Locate the cell with the specified text and output its (x, y) center coordinate. 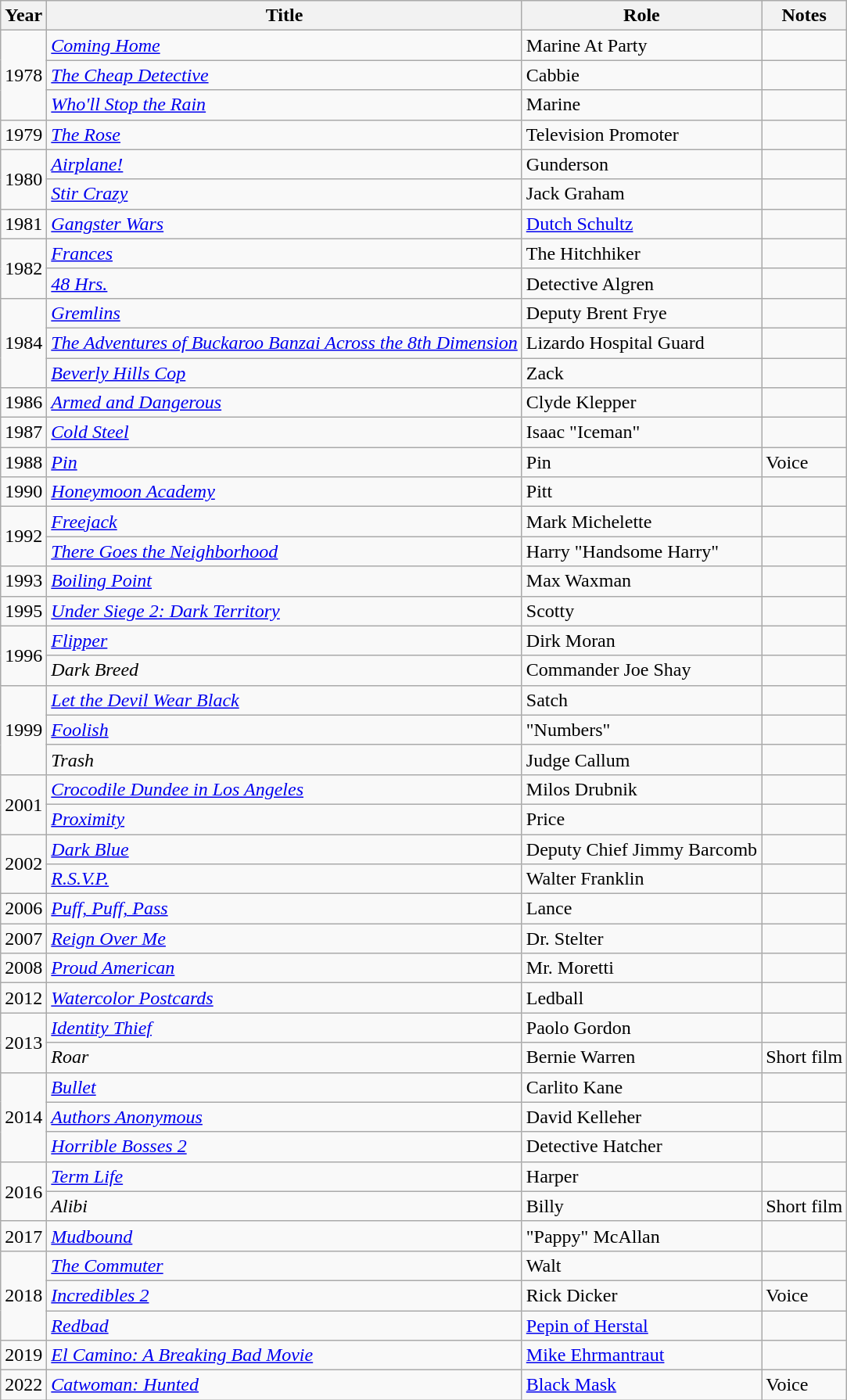
Commander Joe Shay (641, 670)
Gremlins (285, 313)
Gunderson (641, 164)
Trash (285, 759)
1980 (23, 179)
Cold Steel (285, 433)
2022 (23, 1385)
Honeymoon Academy (285, 492)
Pepin of Herstal (641, 1326)
Scotty (641, 611)
Harper (641, 1176)
Authors Anonymous (285, 1117)
2019 (23, 1355)
Billy (641, 1206)
Freejack (285, 522)
Crocodile Dundee in Los Angeles (285, 789)
Mudbound (285, 1236)
1984 (23, 343)
Mark Michelette (641, 522)
Bullet (285, 1087)
Isaac "Iceman" (641, 433)
Jack Graham (641, 194)
Notes (804, 16)
Frances (285, 253)
Roar (285, 1057)
48 Hrs. (285, 283)
Ledball (641, 998)
Price (641, 819)
Marine (641, 105)
Watercolor Postcards (285, 998)
Deputy Brent Frye (641, 313)
Walt (641, 1265)
Title (285, 16)
2016 (23, 1191)
Armed and Dangerous (285, 403)
2006 (23, 909)
Lizardo Hospital Guard (641, 343)
Alibi (285, 1206)
Proud American (285, 968)
Deputy Chief Jimmy Barcomb (641, 849)
Detective Algren (641, 283)
1982 (23, 268)
Beverly Hills Cop (285, 373)
Harry "Handsome Harry" (641, 551)
The Commuter (285, 1265)
1979 (23, 135)
Black Mask (641, 1385)
Television Promoter (641, 135)
Dr. Stelter (641, 939)
2013 (23, 1043)
Zack (641, 373)
Dutch Schultz (641, 224)
Max Waxman (641, 581)
1988 (23, 462)
1981 (23, 224)
Who'll Stop the Rain (285, 105)
Catwoman: Hunted (285, 1385)
Rick Dicker (641, 1295)
Carlito Kane (641, 1087)
Gangster Wars (285, 224)
1993 (23, 581)
1990 (23, 492)
Year (23, 16)
Incredibles 2 (285, 1295)
Satch (641, 700)
2012 (23, 998)
The Adventures of Buckaroo Banzai Across the 8th Dimension (285, 343)
Proximity (285, 819)
The Cheap Detective (285, 75)
"Pappy" McAllan (641, 1236)
Identity Thief (285, 1028)
2001 (23, 804)
Dark Breed (285, 670)
Milos Drubnik (641, 789)
1978 (23, 75)
Coming Home (285, 45)
El Camino: A Breaking Bad Movie (285, 1355)
2018 (23, 1295)
1999 (23, 730)
Cabbie (641, 75)
Boiling Point (285, 581)
2002 (23, 863)
Stir Crazy (285, 194)
Dark Blue (285, 849)
R.S.V.P. (285, 879)
Flipper (285, 641)
Detective Hatcher (641, 1147)
1992 (23, 537)
Lance (641, 909)
Marine At Party (641, 45)
David Kelleher (641, 1117)
Clyde Klepper (641, 403)
Pitt (641, 492)
1996 (23, 655)
2007 (23, 939)
Term Life (285, 1176)
Mr. Moretti (641, 968)
There Goes the Neighborhood (285, 551)
Foolish (285, 730)
Mike Ehrmantraut (641, 1355)
2017 (23, 1236)
"Numbers" (641, 730)
Bernie Warren (641, 1057)
Under Siege 2: Dark Territory (285, 611)
1995 (23, 611)
Reign Over Me (285, 939)
Redbad (285, 1326)
Judge Callum (641, 759)
1986 (23, 403)
The Hitchhiker (641, 253)
2008 (23, 968)
The Rose (285, 135)
2014 (23, 1117)
1987 (23, 433)
Role (641, 16)
Walter Franklin (641, 879)
Airplane! (285, 164)
Puff, Puff, Pass (285, 909)
Dirk Moran (641, 641)
Horrible Bosses 2 (285, 1147)
Paolo Gordon (641, 1028)
Let the Devil Wear Black (285, 700)
